Output the (X, Y) coordinate of the center of the cell containing the given text.  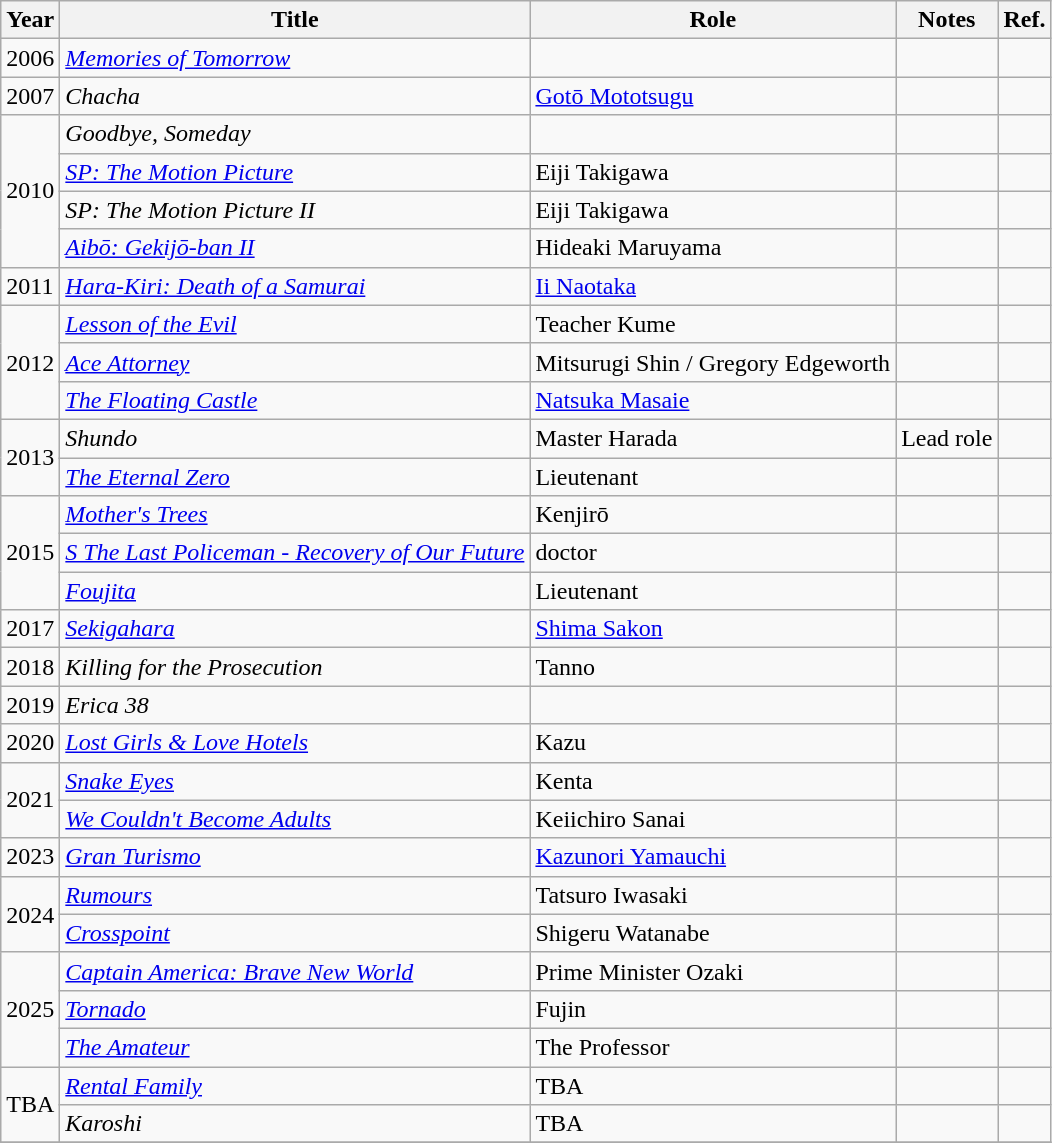
Fujin (713, 1009)
The Amateur (295, 1047)
S The Last Policeman - Recovery of Our Future (295, 553)
Role (713, 20)
2013 (30, 457)
Mother's Trees (295, 515)
Year (30, 20)
The Professor (713, 1047)
Erica 38 (295, 705)
Rental Family (295, 1085)
2025 (30, 1009)
Gotō Mototsugu (713, 96)
Memories of Tomorrow (295, 58)
2019 (30, 705)
Goodbye, Someday (295, 134)
doctor (713, 553)
Tornado (295, 1009)
SP: The Motion Picture (295, 172)
Sekigahara (295, 629)
Tanno (713, 667)
Hideaki Maruyama (713, 248)
Chacha (295, 96)
Lesson of the Evil (295, 324)
Captain America: Brave New World (295, 971)
Kazunori Yamauchi (713, 857)
Shima Sakon (713, 629)
Tatsuro Iwasaki (713, 895)
Shigeru Watanabe (713, 933)
2018 (30, 667)
Killing for the Prosecution (295, 667)
Crosspoint (295, 933)
Master Harada (713, 438)
2010 (30, 191)
2023 (30, 857)
We Couldn't Become Adults (295, 819)
Keiichiro Sanai (713, 819)
2024 (30, 914)
Title (295, 20)
Hara-Kiri: Death of a Samurai (295, 286)
The Eternal Zero (295, 477)
Shundo (295, 438)
The Floating Castle (295, 400)
Ref. (1024, 20)
Kenta (713, 781)
Mitsurugi Shin / Gregory Edgeworth (713, 362)
Prime Minister Ozaki (713, 971)
2012 (30, 362)
2011 (30, 286)
Natsuka Masaie (713, 400)
2021 (30, 800)
Gran Turismo (295, 857)
2007 (30, 96)
Notes (947, 20)
Foujita (295, 591)
Lost Girls & Love Hotels (295, 743)
SP: The Motion Picture II (295, 210)
Kazu (713, 743)
2017 (30, 629)
Lead role (947, 438)
Kenjirō (713, 515)
Ii Naotaka (713, 286)
2020 (30, 743)
Karoshi (295, 1124)
Rumours (295, 895)
2015 (30, 553)
Aibō: Gekijō-ban II (295, 248)
Snake Eyes (295, 781)
Ace Attorney (295, 362)
Teacher Kume (713, 324)
2006 (30, 58)
